Find where the given text appears and provide that cell's center as (x, y) coordinate. 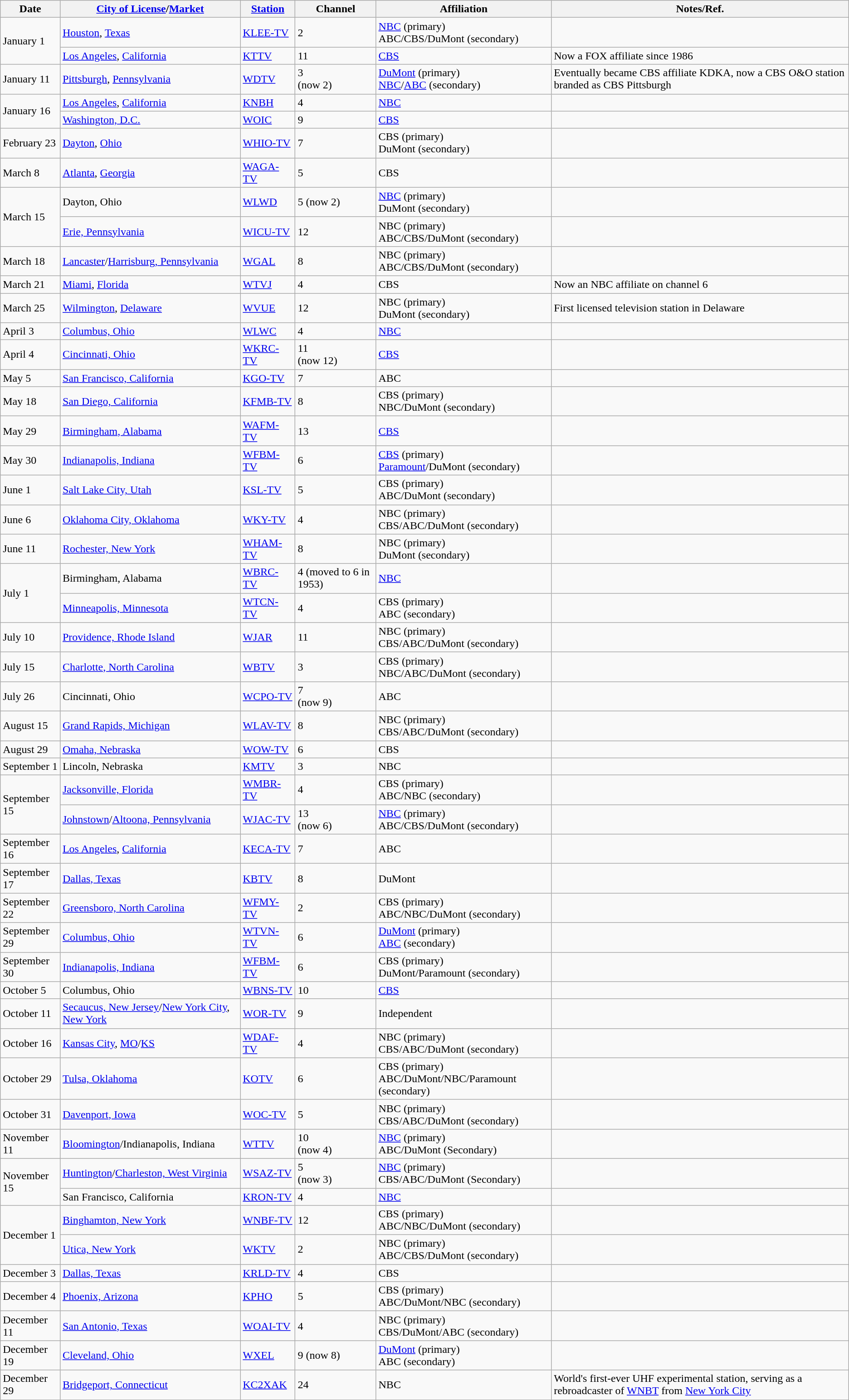
WKTV (268, 1249)
Affiliation (464, 9)
WTCN-TV (268, 608)
Providence, Rhode Island (150, 637)
WBRC-TV (268, 578)
October 16 (30, 1043)
September 16 (30, 849)
NBC (primary) CBS/ABC/DuMont (Secondary) (464, 1173)
May 29 (30, 431)
Station (268, 9)
KRON-TV (268, 1196)
August 29 (30, 749)
WLWC (268, 331)
WFMY-TV (268, 908)
July 26 (30, 696)
November 11 (30, 1143)
Omaha, Nebraska (150, 749)
WHIO-TV (268, 143)
CBS (primary) NBC/ABC/DuMont (secondary) (464, 666)
Atlanta, Georgia (150, 172)
Tulsa, Oklahoma (150, 1079)
Eventually became CBS affiliate KDKA, now a CBS O&O station branded as CBS Pittsburgh (700, 79)
San Antonio, Texas (150, 1326)
December 11 (30, 1326)
WOW-TV (268, 749)
Greensboro, North Carolina (150, 908)
September 17 (30, 879)
Utica, New York (150, 1249)
WSAZ-TV (268, 1173)
5 (now 2) (336, 202)
Kansas City, MO/KS (150, 1043)
KFMB-TV (268, 402)
WJAR (268, 637)
October 11 (30, 1014)
WOIC (268, 120)
DuMont (464, 879)
10 (336, 990)
Salt Lake City, Utah (150, 490)
July 10 (30, 637)
Rochester, New York (150, 549)
Now a FOX affiliate since 1986 (700, 56)
August 15 (30, 725)
Lancaster/Harrisburg, Pennsylvania (150, 261)
Huntington/Charleston, West Virginia (150, 1173)
June 11 (30, 549)
First licensed television station in Delaware (700, 307)
WOC-TV (268, 1114)
March 15 (30, 217)
July 1 (30, 593)
December 4 (30, 1297)
24 (336, 1385)
October 5 (30, 990)
Now an NBC affiliate on channel 6 (700, 284)
CBS (primary) ABC/NBC (secondary) (464, 790)
January 1 (30, 41)
KMTV (268, 767)
Charlotte, North Carolina (150, 666)
9 (now 8) (336, 1356)
Bridgeport, Connecticut (150, 1385)
September 15 (30, 805)
December 29 (30, 1385)
13 (now 6) (336, 820)
NBC (primary) ABC/DuMont (Secondary) (464, 1143)
NBC (primary) CBS/DuMont/ABC (secondary) (464, 1326)
Secaucus, New Jersey/New York City, New York (150, 1014)
WOAI-TV (268, 1326)
Binghamton, New York (150, 1220)
4 (moved to 6 in 1953) (336, 578)
Johnstown/Altoona, Pennsylvania (150, 820)
WAGA-TV (268, 172)
Wilmington, Delaware (150, 307)
KC2XAK (268, 1385)
WXEL (268, 1356)
KOTV (268, 1079)
WBNS-TV (268, 990)
December 1 (30, 1235)
WTVJ (268, 284)
WDAF-TV (268, 1043)
KBTV (268, 879)
CBS (primary) Paramount/DuMont (secondary) (464, 461)
Independent (464, 1014)
WAFM-TV (268, 431)
CBS (primary) NBC/DuMont (secondary) (464, 402)
WHAM-TV (268, 549)
Washington, D.C. (150, 120)
KNBH (268, 102)
Bloomington/Indianapolis, Indiana (150, 1143)
City of License/Market (150, 9)
WNBF-TV (268, 1220)
Erie, Pennsylvania (150, 231)
WCPO-TV (268, 696)
Miami, Florida (150, 284)
June 1 (30, 490)
CBS (primary) DuMont (secondary) (464, 143)
CBS (primary) DuMont/Paramount (secondary) (464, 967)
3 (now 2) (336, 79)
5 (now 3) (336, 1173)
WICU-TV (268, 231)
Pittsburgh, Pennsylvania (150, 79)
KECA-TV (268, 849)
7 (now 9) (336, 696)
CBS (primary) ABC/DuMont (secondary) (464, 490)
September 30 (30, 967)
September 22 (30, 908)
Houston, Texas (150, 33)
San Diego, California (150, 402)
WKRC-TV (268, 355)
May 30 (30, 461)
October 31 (30, 1114)
Grand Rapids, Michigan (150, 725)
April 4 (30, 355)
March 21 (30, 284)
DuMont (primary) NBC/ABC (secondary) (464, 79)
WTVN-TV (268, 938)
Phoenix, Arizona (150, 1297)
WLWD (268, 202)
WOR-TV (268, 1014)
Lincoln, Nebraska (150, 767)
KLEE-TV (268, 33)
WTTV (268, 1143)
WLAV-TV (268, 725)
World's first-ever UHF experimental station, serving as a rebroadcaster of WNBT from New York City (700, 1385)
December 3 (30, 1273)
13 (336, 431)
Minneapolis, Minnesota (150, 608)
11 (now 12) (336, 355)
Channel (336, 9)
February 23 (30, 143)
June 6 (30, 520)
CBS (primary) ABC (secondary) (464, 608)
Notes/Ref. (700, 9)
WMBR-TV (268, 790)
November 15 (30, 1181)
KRLD-TV (268, 1273)
Davenport, Iowa (150, 1114)
March 8 (30, 172)
WDTV (268, 79)
10 (now 4) (336, 1143)
Date (30, 9)
KTTV (268, 56)
WBTV (268, 666)
Cleveland, Ohio (150, 1356)
January 16 (30, 111)
May 18 (30, 402)
WKY-TV (268, 520)
March 25 (30, 307)
WGAL (268, 261)
May 5 (30, 378)
KGO-TV (268, 378)
July 15 (30, 666)
Jacksonville, Florida (150, 790)
January 11 (30, 79)
Oklahoma City, Oklahoma (150, 520)
WVUE (268, 307)
KPHO (268, 1297)
September 29 (30, 938)
WJAC-TV (268, 820)
April 3 (30, 331)
March 18 (30, 261)
October 29 (30, 1079)
KSL-TV (268, 490)
December 19 (30, 1356)
September 1 (30, 767)
CBS (primary) ABC/DuMont/NBC/Paramount (secondary) (464, 1079)
CBS (primary) ABC/DuMont/NBC (secondary) (464, 1297)
